Search for the cell housing the specified text and yield its [x, y] center coordinate. 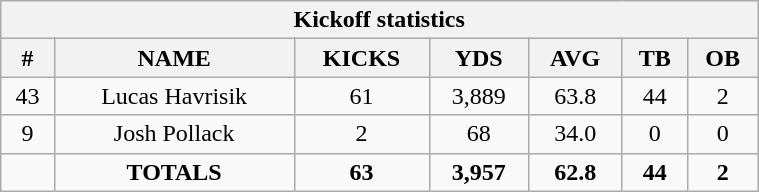
Lucas Havrisik [174, 96]
YDS [478, 58]
TOTALS [174, 172]
Kickoff statistics [380, 20]
62.8 [575, 172]
63.8 [575, 96]
Josh Pollack [174, 134]
61 [362, 96]
TB [655, 58]
63 [362, 172]
34.0 [575, 134]
68 [478, 134]
43 [28, 96]
OB [723, 58]
3,957 [478, 172]
NAME [174, 58]
3,889 [478, 96]
AVG [575, 58]
KICKS [362, 58]
# [28, 58]
9 [28, 134]
